Identify which cell holds the provided text, then report its [x, y] central coordinate. 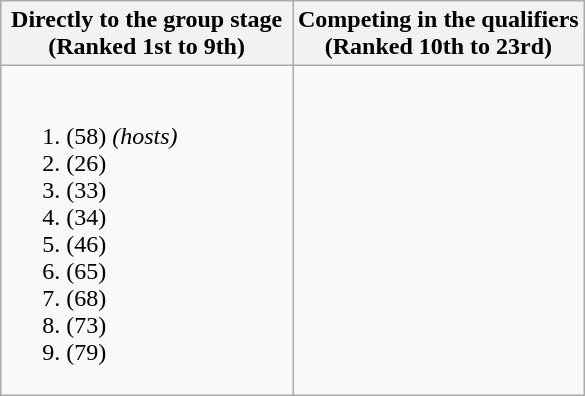
(58) (hosts) (26) (33) (34) (46) (65) (68) (73) (79) [147, 230]
Competing in the qualifiers(Ranked 10th to 23rd) [438, 34]
Directly to the group stage(Ranked 1st to 9th) [147, 34]
